Detect which cell encompasses the target text, then output its (X, Y) center coordinate. 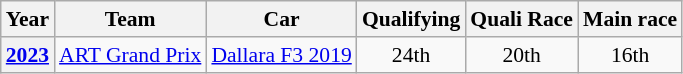
Year (28, 19)
24th (411, 55)
Main race (630, 19)
Car (281, 19)
Qualifying (411, 19)
Team (130, 19)
16th (630, 55)
ART Grand Prix (130, 55)
Dallara F3 2019 (281, 55)
2023 (28, 55)
20th (522, 55)
Quali Race (522, 19)
